Determine the [x, y] coordinate at the center of the cell enclosing the given text.  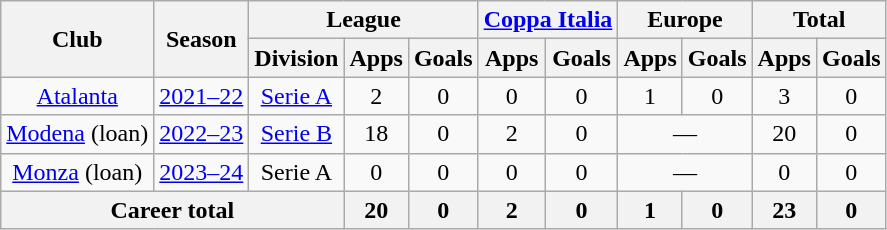
Modena (loan) [78, 134]
Monza (loan) [78, 172]
League [364, 20]
Season [202, 39]
Coppa Italia [548, 20]
Atalanta [78, 96]
Serie B [296, 134]
Europe [685, 20]
2023–24 [202, 172]
2022–23 [202, 134]
Division [296, 58]
2021–22 [202, 96]
23 [784, 210]
3 [784, 96]
Career total [172, 210]
Total [819, 20]
18 [376, 134]
Club [78, 39]
